Provide the [X, Y] coordinate of the cell's center where the given text is located.  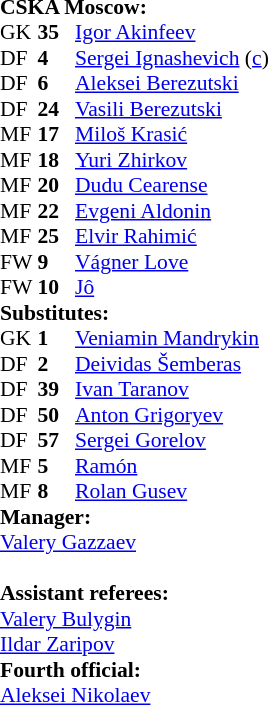
5 [57, 466]
20 [57, 185]
57 [57, 441]
25 [57, 237]
50 [57, 415]
18 [57, 160]
8 [57, 491]
2 [57, 364]
4 [57, 58]
9 [57, 262]
1 [57, 339]
17 [57, 135]
39 [57, 389]
10 [57, 287]
6 [57, 83]
35 [57, 33]
24 [57, 109]
22 [57, 211]
